Extract the (x, y) coordinate from the center of the cell holding the provided text.  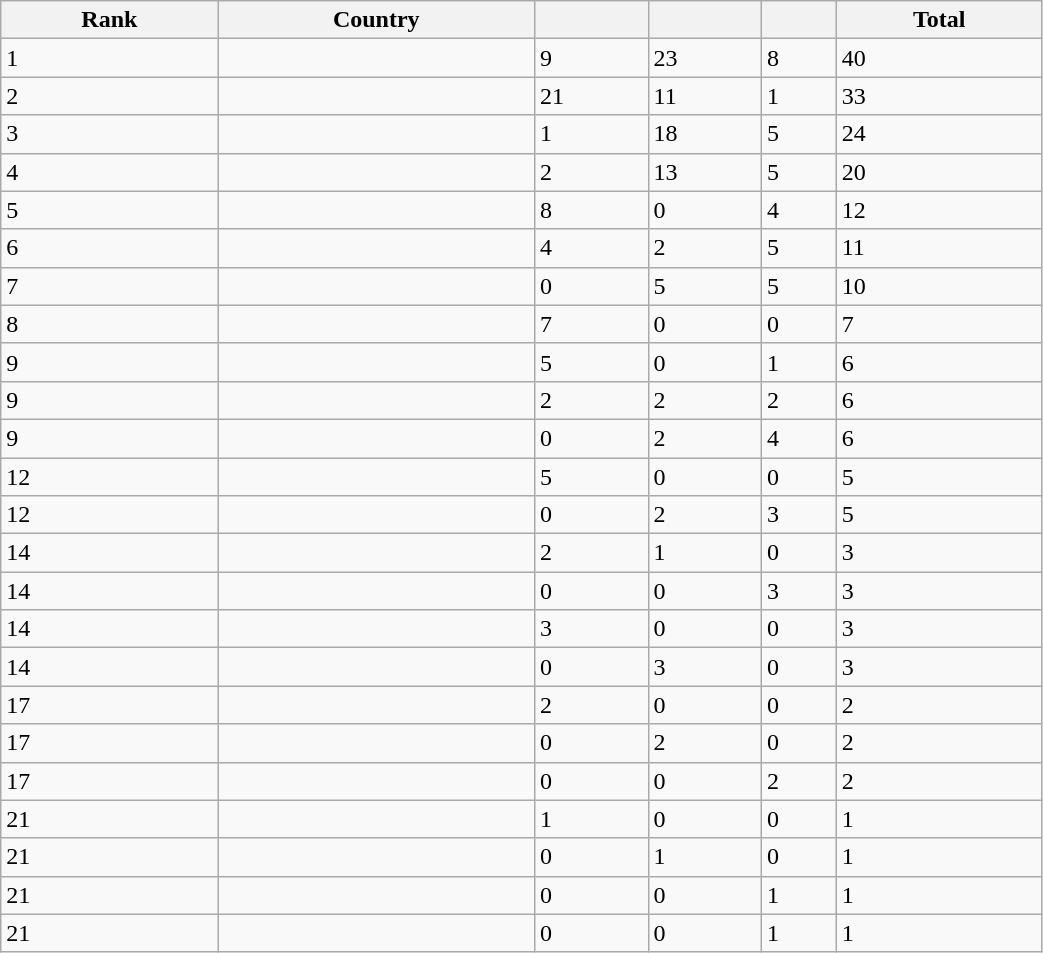
Rank (110, 20)
20 (939, 172)
13 (705, 172)
24 (939, 134)
40 (939, 58)
Total (939, 20)
Country (376, 20)
33 (939, 96)
23 (705, 58)
10 (939, 286)
18 (705, 134)
